Return (x, y) of the center of cell containing provided text 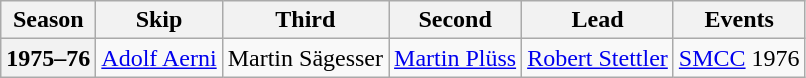
Events (739, 20)
SMCC 1976 (739, 58)
1975–76 (48, 58)
Adolf Aerni (159, 58)
Martin Plüss (456, 58)
Second (456, 20)
Season (48, 20)
Skip (159, 20)
Lead (598, 20)
Third (305, 20)
Robert Stettler (598, 58)
Martin Sägesser (305, 58)
